Detect which cell encompasses the target text, then output its (X, Y) center coordinate. 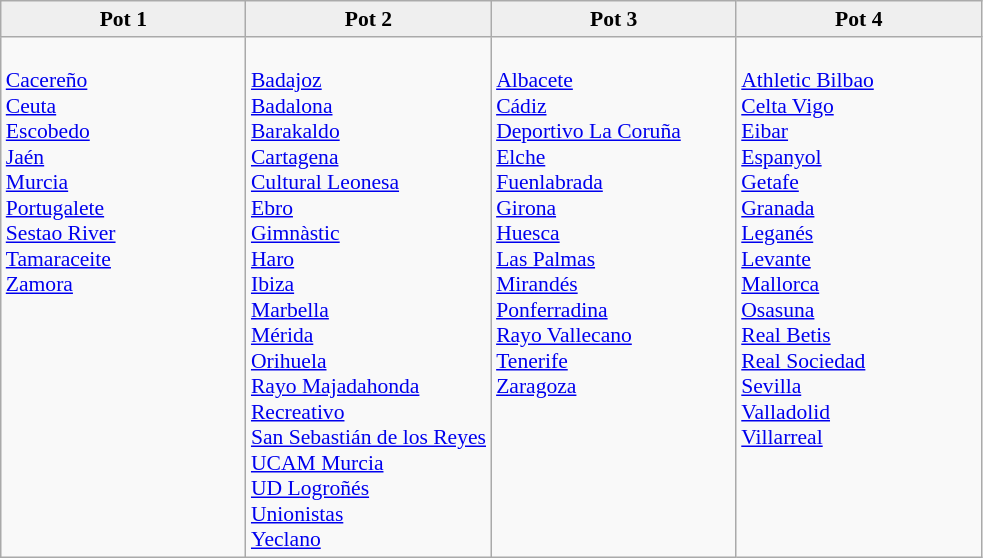
Pot 1 (124, 19)
Pot 4 (858, 19)
Pot 2 (368, 19)
Pot 3 (614, 19)
Athletic Bilbao Celta Vigo Eibar Espanyol Getafe Granada Leganés Levante Mallorca Osasuna Real Betis Real Sociedad Sevilla Valladolid Villarreal (858, 297)
Cacereño Ceuta Escobedo Jaén Murcia Portugalete Sestao River Tamaraceite Zamora (124, 297)
Albacete Cádiz Deportivo La Coruña Elche Fuenlabrada Girona Huesca Las Palmas Mirandés Ponferradina Rayo Vallecano Tenerife Zaragoza (614, 297)
